Capture the cell that displays the provided text and extract its (x, y) central coordinate. 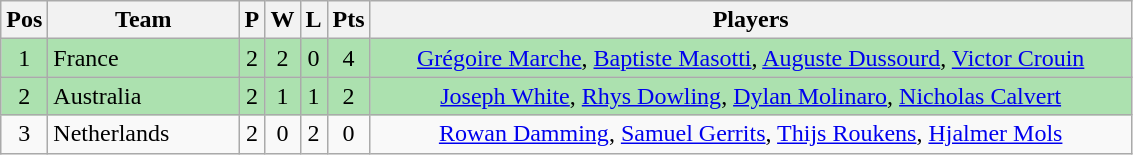
Netherlands (144, 134)
Grégoire Marche, Baptiste Masotti, Auguste Dussourd, Victor Crouin (750, 58)
Team (144, 20)
France (144, 58)
Rowan Damming, Samuel Gerrits, Thijs Roukens, Hjalmer Mols (750, 134)
4 (348, 58)
Pos (24, 20)
Pts (348, 20)
W (282, 20)
Players (750, 20)
Joseph White, Rhys Dowling, Dylan Molinaro, Nicholas Calvert (750, 96)
P (252, 20)
Australia (144, 96)
L (314, 20)
3 (24, 134)
